Return [x, y] of the center of cell containing provided text 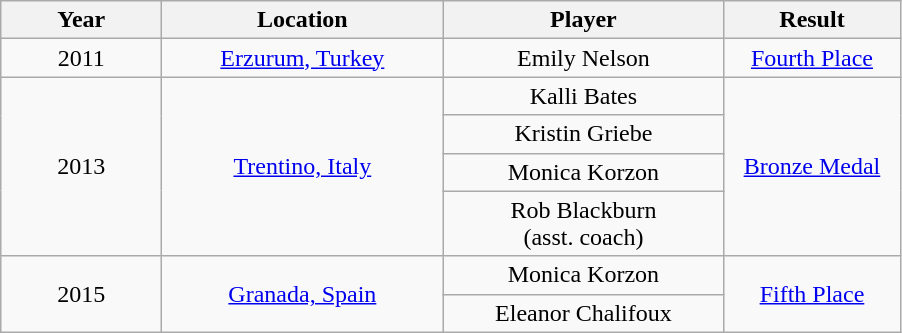
Erzurum, Turkey [302, 58]
2013 [82, 166]
2015 [82, 294]
Location [302, 20]
Bronze Medal [812, 166]
Kristin Griebe [584, 134]
Trentino, Italy [302, 166]
Granada, Spain [302, 294]
Fourth Place [812, 58]
Fifth Place [812, 294]
Player [584, 20]
Eleanor Chalifoux [584, 313]
Result [812, 20]
2011 [82, 58]
Kalli Bates [584, 96]
Emily Nelson [584, 58]
Year [82, 20]
Rob Blackburn(asst. coach) [584, 224]
